Pinpoint the cell where the given text exists, returning its (x, y) midpoint coordinate. 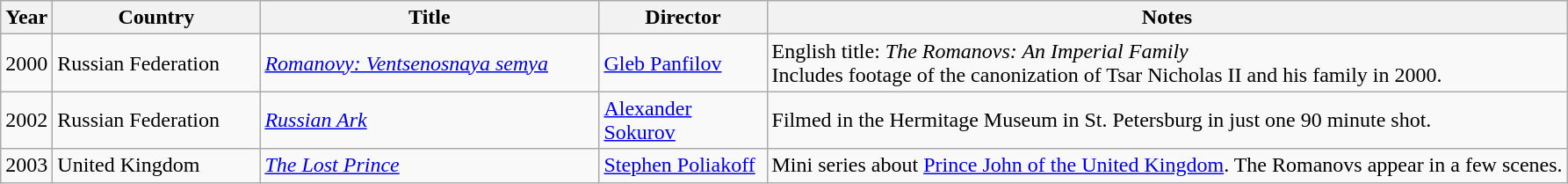
United Kingdom (156, 166)
2000 (26, 63)
Alexander Sokurov (683, 120)
Director (683, 18)
Romanovy: Ventsenosnaya semya (430, 63)
Title (430, 18)
The Lost Prince (430, 166)
Notes (1167, 18)
2003 (26, 166)
Year (26, 18)
Russian Ark (430, 120)
2002 (26, 120)
Mini series about Prince John of the United Kingdom. The Romanovs appear in a few scenes. (1167, 166)
Gleb Panfilov (683, 63)
English title: The Romanovs: An Imperial FamilyIncludes footage of the canonization of Tsar Nicholas II and his family in 2000. (1167, 63)
Country (156, 18)
Stephen Poliakoff (683, 166)
Filmed in the Hermitage Museum in St. Petersburg in just one 90 minute shot. (1167, 120)
